Find where the given text appears and provide that cell's center as [x, y] coordinate. 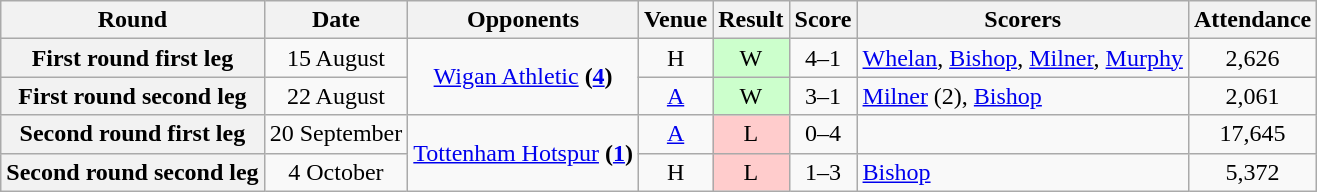
5,372 [1252, 172]
Venue [675, 20]
0–4 [823, 134]
Bishop [1022, 172]
20 September [336, 134]
Scorers [1022, 20]
Round [132, 20]
First round second leg [132, 96]
Score [823, 20]
Opponents [524, 20]
Tottenham Hotspur (1) [524, 153]
Second round first leg [132, 134]
Attendance [1252, 20]
Second round second leg [132, 172]
15 August [336, 58]
2,626 [1252, 58]
4 October [336, 172]
4–1 [823, 58]
Milner (2), Bishop [1022, 96]
22 August [336, 96]
2,061 [1252, 96]
1–3 [823, 172]
3–1 [823, 96]
Whelan, Bishop, Milner, Murphy [1022, 58]
Wigan Athletic (4) [524, 77]
Result [751, 20]
Date [336, 20]
17,645 [1252, 134]
First round first leg [132, 58]
